Provide the [x, y] coordinate of the cell's center where the given text is located.  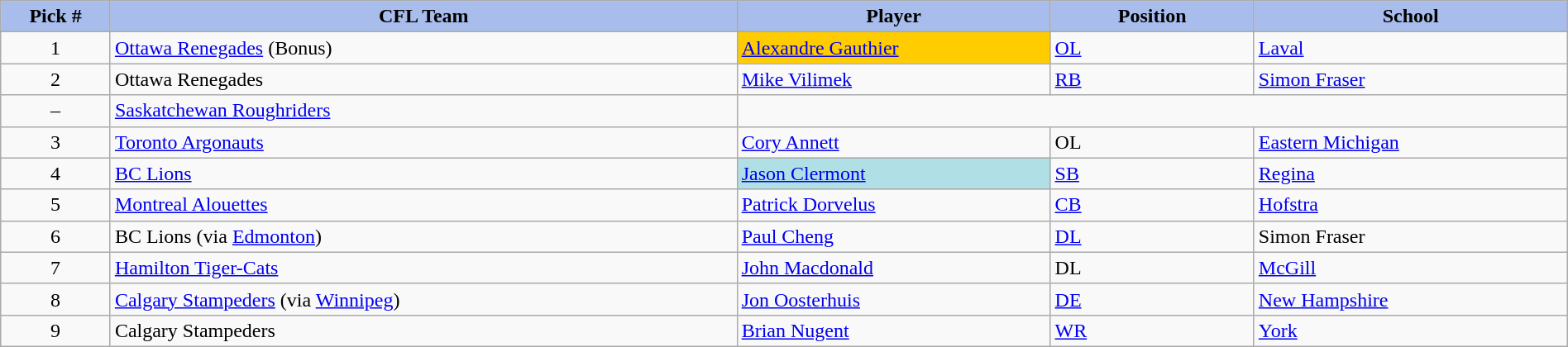
DE [1152, 299]
4 [56, 173]
New Hampshire [1411, 299]
2 [56, 79]
BC Lions (via Edmonton) [423, 236]
– [56, 111]
Laval [1411, 48]
CB [1152, 205]
Cory Annett [893, 142]
Calgary Stampeders (via Winnipeg) [423, 299]
5 [56, 205]
Hamilton Tiger-Cats [423, 268]
School [1411, 17]
Player [893, 17]
Calgary Stampeders [423, 330]
9 [56, 330]
McGill [1411, 268]
CFL Team [423, 17]
RB [1152, 79]
6 [56, 236]
BC Lions [423, 173]
Eastern Michigan [1411, 142]
John Macdonald [893, 268]
WR [1152, 330]
Jon Oosterhuis [893, 299]
Toronto Argonauts [423, 142]
Position [1152, 17]
Patrick Dorvelus [893, 205]
SB [1152, 173]
3 [56, 142]
Alexandre Gauthier [893, 48]
Saskatchewan Roughriders [423, 111]
Ottawa Renegades [423, 79]
Ottawa Renegades (Bonus) [423, 48]
1 [56, 48]
Jason Clermont [893, 173]
Regina [1411, 173]
Brian Nugent [893, 330]
Mike Vilimek [893, 79]
Pick # [56, 17]
Montreal Alouettes [423, 205]
Paul Cheng [893, 236]
8 [56, 299]
York [1411, 330]
7 [56, 268]
Hofstra [1411, 205]
